Pinpoint the cell where the given text exists, returning its (X, Y) midpoint coordinate. 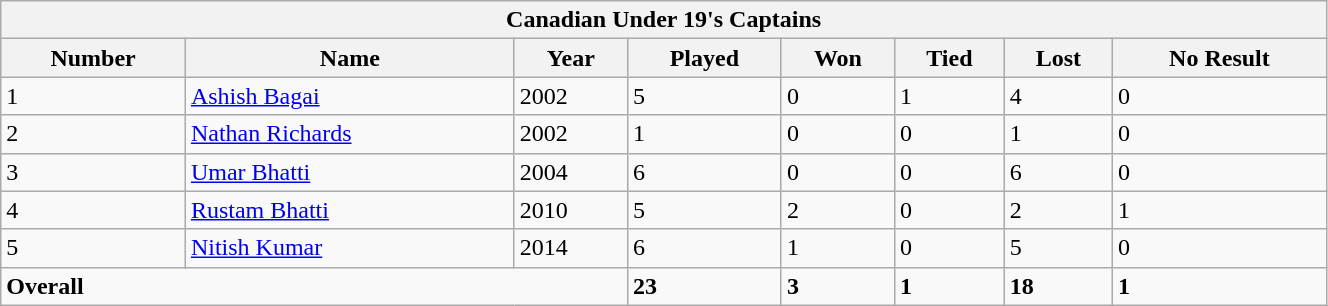
Name (350, 58)
Lost (1058, 58)
23 (704, 286)
Canadian Under 19's Captains (664, 20)
Umar Bhatti (350, 172)
Year (570, 58)
2004 (570, 172)
2014 (570, 248)
18 (1058, 286)
Nitish Kumar (350, 248)
Tied (950, 58)
Rustam Bhatti (350, 210)
Played (704, 58)
No Result (1219, 58)
Nathan Richards (350, 134)
2010 (570, 210)
Won (838, 58)
Overall (314, 286)
Ashish Bagai (350, 96)
Number (94, 58)
